Extract the (X, Y) coordinate from the center of the cell holding the provided text.  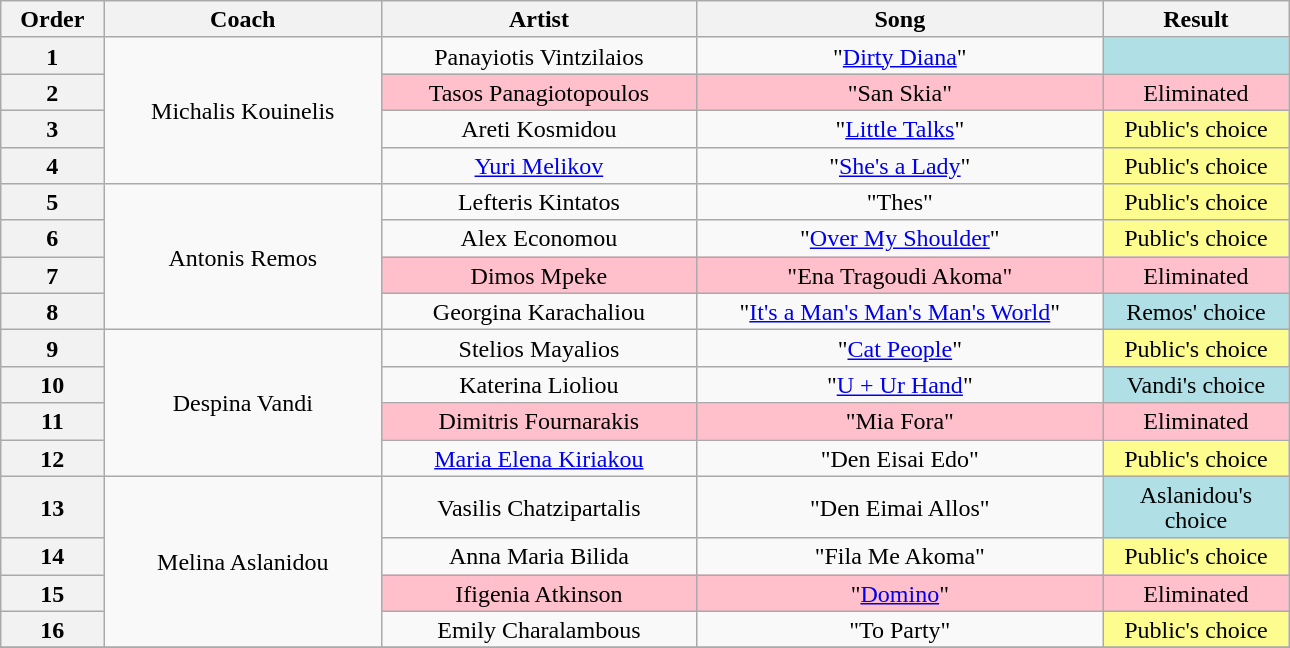
4 (52, 166)
1 (52, 56)
"Little Talks" (900, 128)
Anna Maria Bilida (540, 556)
Tasos Panagiotopoulos (540, 92)
15 (52, 594)
Vandi's choice (1196, 384)
Alex Economou (540, 238)
"U + Ur Hand" (900, 384)
Ifigenia Atkinson (540, 594)
Vasilis Chatzipartalis (540, 507)
6 (52, 238)
Katerina Lioliou (540, 384)
"San Skia" (900, 92)
"Domino" (900, 594)
"She's a Lady" (900, 166)
"Ena Tragoudi Akoma" (900, 276)
2 (52, 92)
Areti Kosmidou (540, 128)
Song (900, 20)
9 (52, 348)
13 (52, 507)
14 (52, 556)
"Den Eimai Allos" (900, 507)
Result (1196, 20)
"Den Eisai Edo" (900, 458)
"Mia Fora" (900, 422)
12 (52, 458)
Dimitris Fournarakis (540, 422)
Emily Charalambous (540, 630)
Order (52, 20)
5 (52, 202)
Melina Aslanidou (243, 562)
Coach (243, 20)
Remos' choice (1196, 312)
8 (52, 312)
"Over My Shoulder" (900, 238)
"Thes" (900, 202)
Stelios Mayalios (540, 348)
Aslanidou's choice (1196, 507)
7 (52, 276)
Dimos Mpeke (540, 276)
3 (52, 128)
10 (52, 384)
Antonis Remos (243, 257)
11 (52, 422)
"To Party" (900, 630)
Michalis Kouinelis (243, 110)
"Cat People" (900, 348)
Panayiotis Vintzilaios (540, 56)
Yuri Melikov (540, 166)
"Fila Me Akoma" (900, 556)
Maria Elena Kiriakou (540, 458)
16 (52, 630)
"Dirty Diana" (900, 56)
Artist (540, 20)
"It's a Man's Man's Man's World" (900, 312)
Despina Vandi (243, 403)
Lefteris Kintatos (540, 202)
Georgina Karachaliou (540, 312)
